From the cell containing the given text, extract its center point as (X, Y) coordinate. 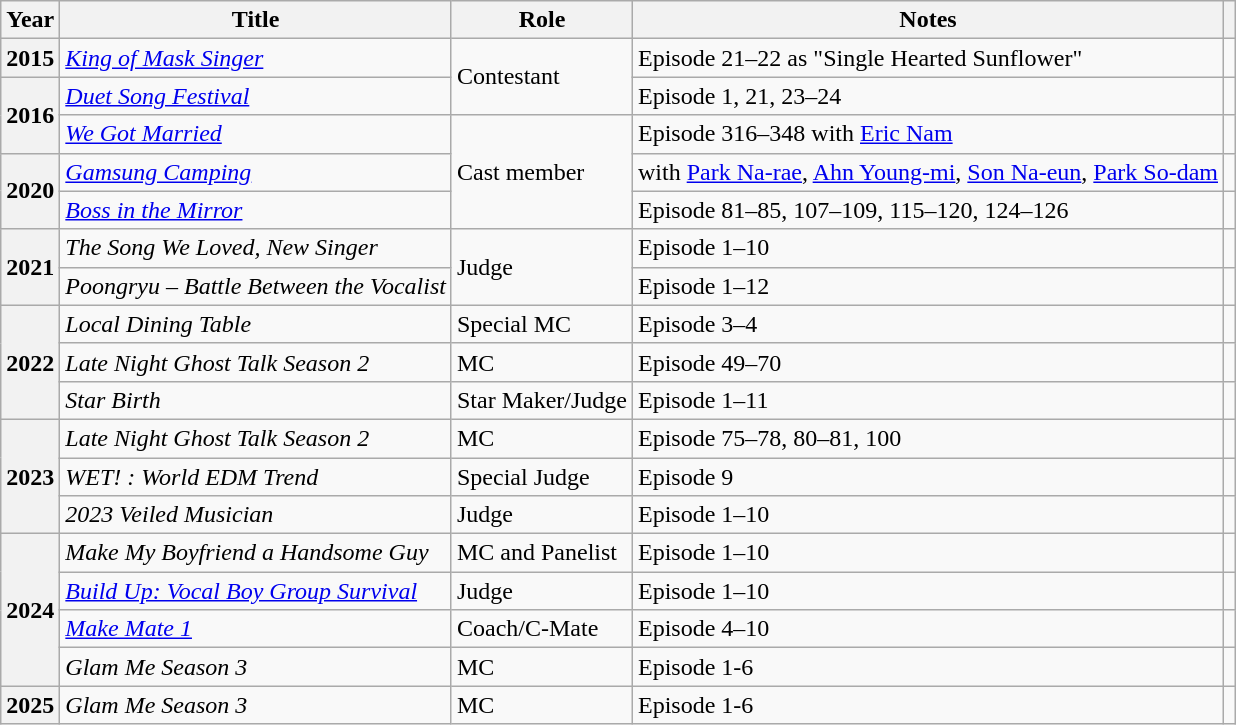
2021 (30, 267)
Boss in the Mirror (256, 210)
Episode 1, 21, 23–24 (928, 96)
Episode 9 (928, 477)
2016 (30, 115)
2025 (30, 705)
MC and Panelist (542, 553)
Make Mate 1 (256, 629)
2024 (30, 610)
Episode 81–85, 107–109, 115–120, 124–126 (928, 210)
Make My Boyfriend a Handsome Guy (256, 553)
Episode 1–12 (928, 286)
Notes (928, 20)
Cast member (542, 172)
The Song We Loved, New Singer (256, 248)
We Got Married (256, 134)
Star Birth (256, 400)
Role (542, 20)
Gamsung Camping (256, 172)
Local Dining Table (256, 324)
2023 (30, 476)
Star Maker/Judge (542, 400)
Episode 21–22 as "Single Hearted Sunflower" (928, 58)
King of Mask Singer (256, 58)
Special MC (542, 324)
Special Judge (542, 477)
2015 (30, 58)
with Park Na-rae, Ahn Young-mi, Son Na-eun, Park So-dam (928, 172)
2022 (30, 362)
2023 Veiled Musician (256, 515)
Year (30, 20)
Build Up: Vocal Boy Group Survival (256, 591)
Title (256, 20)
Episode 49–70 (928, 362)
Episode 316–348 with Eric Nam (928, 134)
Contestant (542, 77)
Duet Song Festival (256, 96)
Episode 4–10 (928, 629)
Episode 1–11 (928, 400)
2020 (30, 191)
Poongryu – Battle Between the Vocalist (256, 286)
WET! : World EDM Trend (256, 477)
Coach/C-Mate (542, 629)
Episode 3–4 (928, 324)
Episode 75–78, 80–81, 100 (928, 438)
